For the text-containing cell, return its midpoint in (x, y) coordinate format. 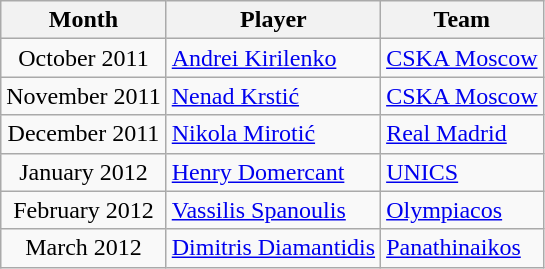
Vassilis Spanoulis (273, 210)
November 2011 (84, 96)
UNICS (462, 172)
Dimitris Diamantidis (273, 248)
Olympiacos (462, 210)
Player (273, 20)
Panathinaikos (462, 248)
Team (462, 20)
Nikola Mirotić (273, 134)
January 2012 (84, 172)
Henry Domercant (273, 172)
Andrei Kirilenko (273, 58)
Nenad Krstić (273, 96)
February 2012 (84, 210)
October 2011 (84, 58)
Month (84, 20)
Real Madrid (462, 134)
December 2011 (84, 134)
March 2012 (84, 248)
